Output the [x, y] coordinate of the center of the cell containing the given text.  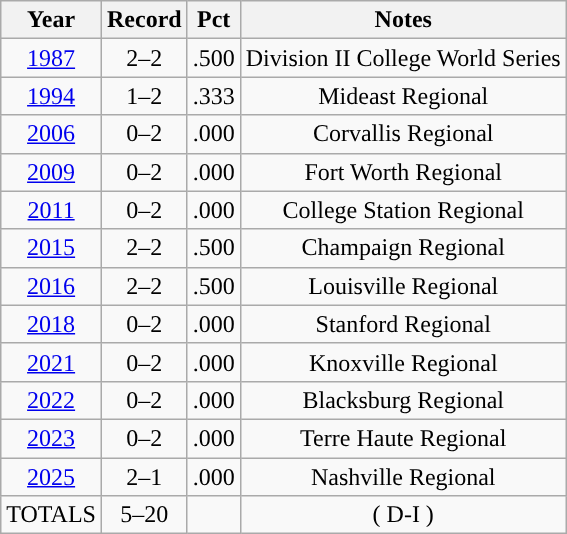
2016 [52, 286]
TOTALS [52, 515]
2015 [52, 248]
Year [52, 20]
Stanford Regional [403, 324]
2009 [52, 172]
1987 [52, 58]
Mideast Regional [403, 96]
Nashville Regional [403, 477]
Louisville Regional [403, 286]
1994 [52, 96]
Corvallis Regional [403, 134]
Terre Haute Regional [403, 438]
2011 [52, 210]
( D-I ) [403, 515]
Record [144, 20]
5–20 [144, 515]
Pct [214, 20]
College Station Regional [403, 210]
1–2 [144, 96]
2006 [52, 134]
Champaign Regional [403, 248]
Division II College World Series [403, 58]
2021 [52, 362]
2023 [52, 438]
Blacksburg Regional [403, 400]
Notes [403, 20]
Knoxville Regional [403, 362]
2025 [52, 477]
2–1 [144, 477]
Fort Worth Regional [403, 172]
.333 [214, 96]
2018 [52, 324]
2022 [52, 400]
